Identify which cell holds the provided text, then report its [X, Y] central coordinate. 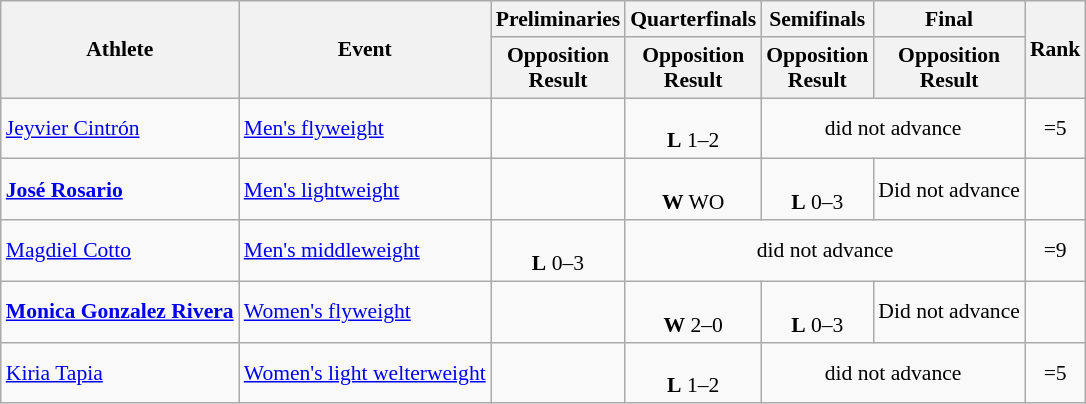
=9 [1056, 250]
Men's flyweight [365, 128]
Athlete [120, 50]
Final [949, 19]
Semifinals [817, 19]
Men's lightweight [365, 190]
José Rosario [120, 190]
Women's flyweight [365, 312]
W 2–0 [693, 312]
Event [365, 50]
Monica Gonzalez Rivera [120, 312]
W WO [693, 190]
Magdiel Cotto [120, 250]
Women's light welterweight [365, 372]
Jeyvier Cintrón [120, 128]
Kiria Tapia [120, 372]
Preliminaries [558, 19]
Quarterfinals [693, 19]
Men's middleweight [365, 250]
Rank [1056, 50]
